Return the (X, Y) coordinate for the center point of the cell that contains the specified text.  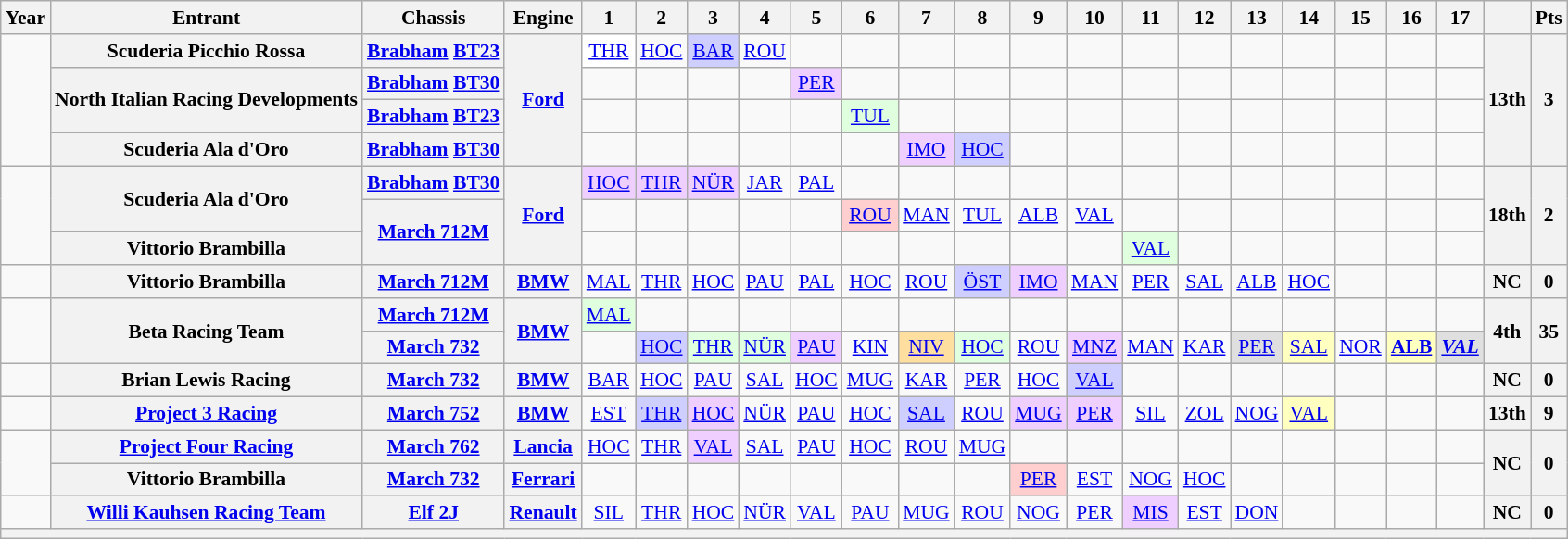
Scuderia Picchio Rossa (206, 51)
Beta Racing Team (206, 332)
Engine (543, 18)
6 (871, 18)
8 (982, 18)
Renault (543, 513)
Project 3 Racing (206, 414)
17 (1461, 18)
18th (1507, 215)
March 752 (434, 414)
10 (1095, 18)
March 762 (434, 446)
DON (1257, 513)
Pts (1549, 18)
KIN (871, 347)
Chassis (434, 18)
NIV (927, 347)
MIS (1151, 513)
7 (927, 18)
ÖST (982, 282)
Elf 2J (434, 513)
Lancia (543, 446)
35 (1549, 332)
13 (1257, 18)
11 (1151, 18)
4 (765, 18)
12 (1205, 18)
ZOL (1205, 414)
Brian Lewis Racing (206, 381)
MNZ (1095, 347)
Project Four Racing (206, 446)
Ferrari (543, 480)
16 (1412, 18)
1 (609, 18)
5 (816, 18)
14 (1309, 18)
North Italian Racing Developments (206, 100)
4th (1507, 332)
JAR (765, 182)
Willi Kauhsen Racing Team (206, 513)
NOR (1360, 347)
15 (1360, 18)
Year (26, 18)
Entrant (206, 18)
